For the text-containing cell, return its midpoint in (X, Y) coordinate format. 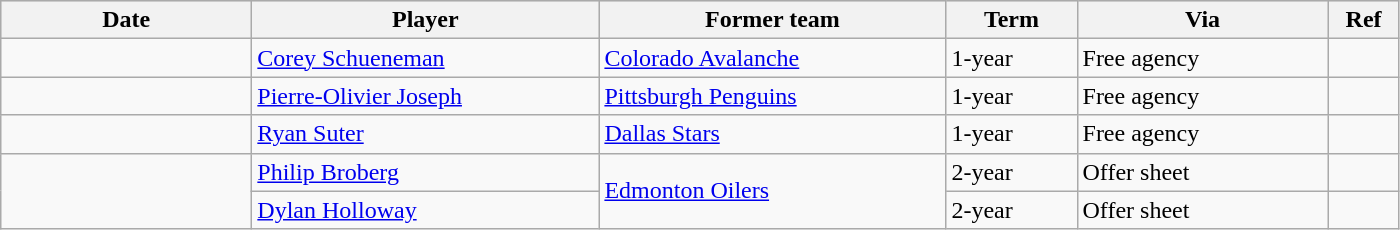
Pittsburgh Penguins (772, 96)
Via (1202, 20)
Date (126, 20)
Term (1012, 20)
Colorado Avalanche (772, 58)
Corey Schueneman (426, 58)
Pierre-Olivier Joseph (426, 96)
Ref (1364, 20)
Former team (772, 20)
Ryan Suter (426, 134)
Player (426, 20)
Dylan Holloway (426, 210)
Edmonton Oilers (772, 191)
Philip Broberg (426, 172)
Dallas Stars (772, 134)
